Provide the (X, Y) coordinate of the cell's center where the given text is located.  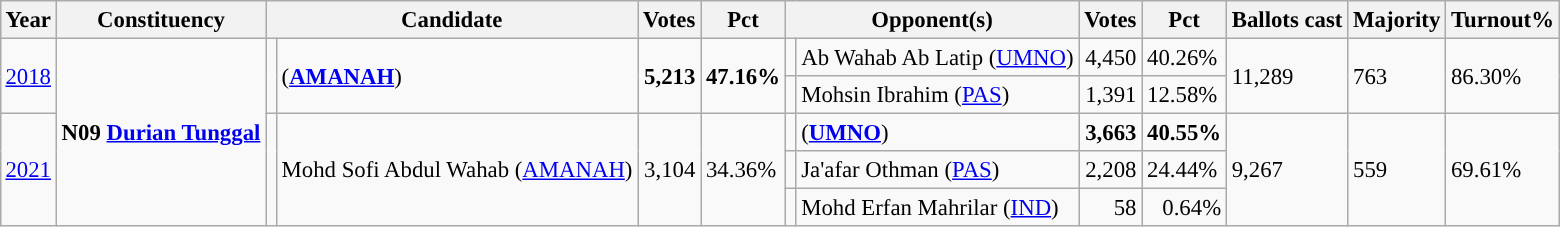
24.44% (1184, 170)
Year (28, 20)
Mohd Erfan Mahrilar (IND) (938, 208)
0.64% (1184, 208)
58 (1110, 208)
763 (1397, 76)
2,208 (1110, 170)
Opponent(s) (932, 20)
3,104 (670, 170)
(AMANAH) (456, 76)
Mohd Sofi Abdul Wahab (AMANAH) (456, 170)
34.36% (744, 170)
Constituency (160, 20)
Candidate (452, 20)
86.30% (1503, 76)
9,267 (1286, 170)
12.58% (1184, 95)
N09 Durian Tunggal (160, 132)
Ja'afar Othman (PAS) (938, 170)
(UMNO) (938, 133)
Ab Wahab Ab Latip (UMNO) (938, 57)
Ballots cast (1286, 20)
5,213 (670, 76)
3,663 (1110, 133)
559 (1397, 170)
69.61% (1503, 170)
2021 (28, 170)
2018 (28, 76)
Turnout% (1503, 20)
4,450 (1110, 57)
Mohsin Ibrahim (PAS) (938, 95)
Majority (1397, 20)
47.16% (744, 76)
40.55% (1184, 133)
40.26% (1184, 57)
11,289 (1286, 76)
1,391 (1110, 95)
